Return [X, Y] of the center of cell containing provided text 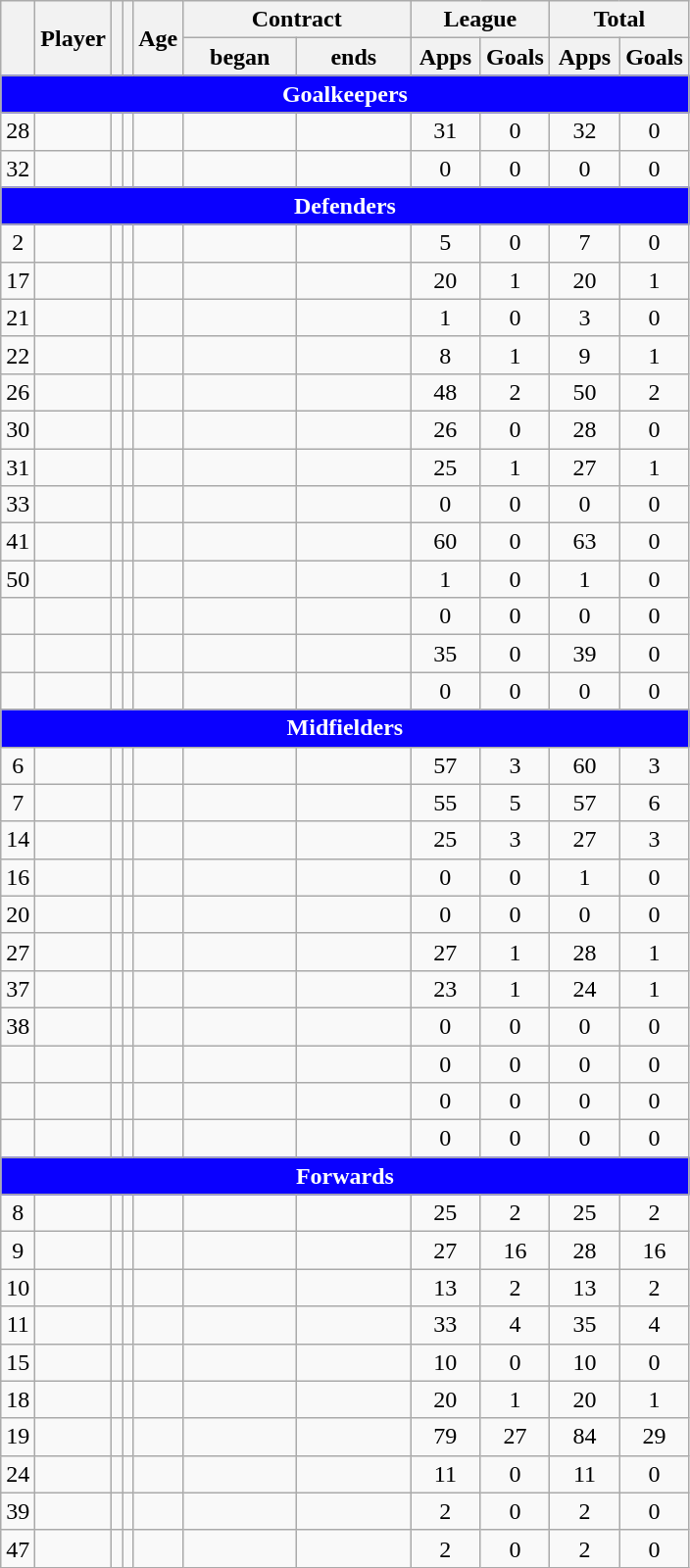
41 [18, 542]
17 [18, 280]
Defenders [345, 206]
47 [18, 1548]
18 [18, 1399]
14 [18, 840]
29 [655, 1437]
22 [18, 355]
Goalkeepers [345, 94]
19 [18, 1437]
79 [445, 1437]
Age [159, 38]
began [240, 57]
38 [18, 1026]
55 [445, 803]
48 [445, 392]
23 [445, 989]
37 [18, 989]
21 [18, 318]
15 [18, 1362]
Midfielders [345, 728]
Player [74, 38]
84 [584, 1437]
Total [619, 20]
Contract [297, 20]
30 [18, 429]
63 [584, 542]
League [480, 20]
ends [354, 57]
Forwards [345, 1176]
